Detect which cell encompasses the target text, then output its (X, Y) center coordinate. 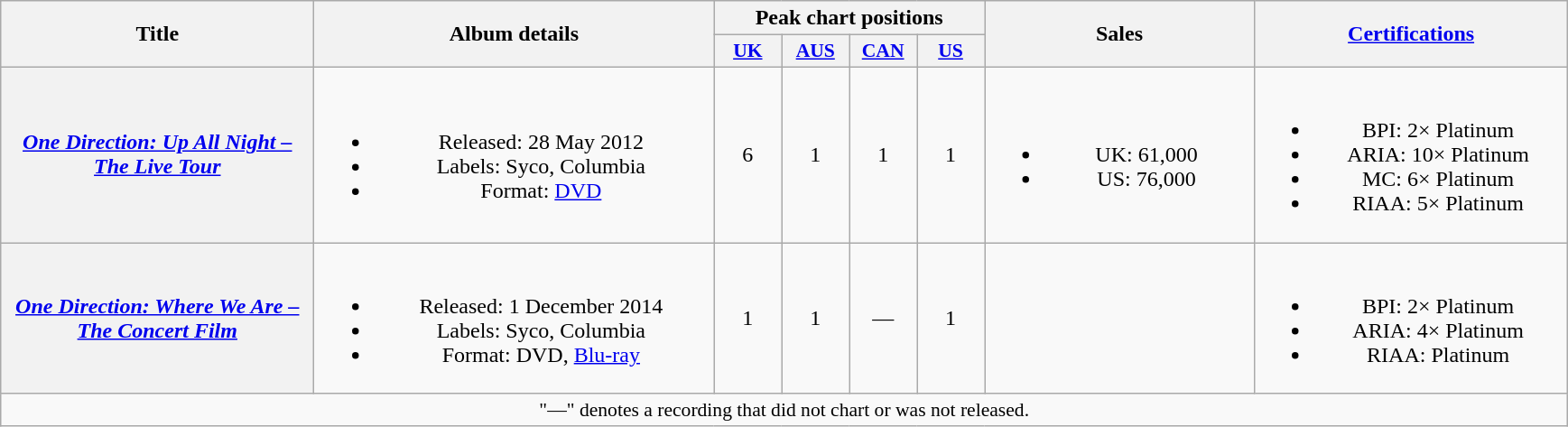
CAN (883, 51)
Released: 28 May 2012Labels: Syco, ColumbiaFormat: DVD (515, 154)
UK (747, 51)
"—" denotes a recording that did not chart or was not released. (784, 410)
Album details (515, 34)
One Direction: Up All Night – The Live Tour (157, 154)
6 (747, 154)
US (951, 51)
Certifications (1412, 34)
AUS (816, 51)
Sales (1119, 34)
One Direction: Where We Are – The Concert Film (157, 318)
BPI: 2× PlatinumARIA: 4× PlatinumRIAA: Platinum (1412, 318)
Title (157, 34)
Peak chart positions (849, 18)
BPI: 2× PlatinumARIA: 10× PlatinumMC: 6× PlatinumRIAA: 5× Platinum (1412, 154)
— (883, 318)
Released: 1 December 2014Labels: Syco, ColumbiaFormat: DVD, Blu-ray (515, 318)
UK: 61,000US: 76,000 (1119, 154)
